Find where the given text appears and provide that cell's center as (X, Y) coordinate. 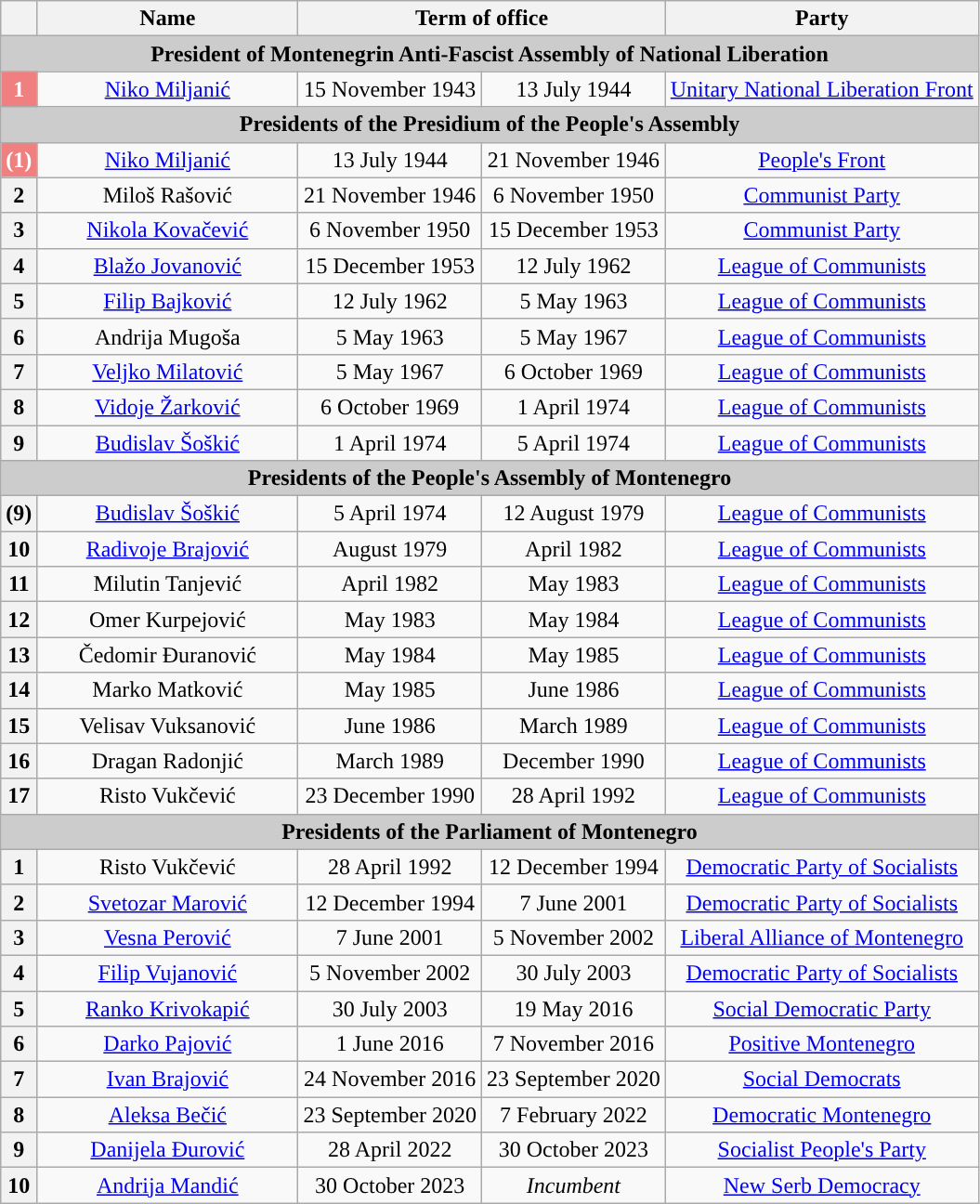
(9) (19, 514)
August 1979 (390, 549)
12 (19, 620)
Marko Matković (167, 690)
Unitary National Liberation Front (821, 89)
Miloš Rašović (167, 195)
Social Democrats (821, 1080)
7 February 2022 (574, 1115)
Presidents of the Presidium of the People's Assembly (490, 124)
12 August 1979 (574, 514)
Filip Bajković (167, 301)
Party (821, 19)
Milutin Tanjević (167, 584)
1 June 2016 (390, 1044)
Omer Kurpejović (167, 620)
16 (19, 761)
Vesna Perović (167, 937)
Velisav Vuksanović (167, 726)
Liberal Alliance of Montenegro (821, 937)
15 November 1943 (390, 89)
Positive Montenegro (821, 1044)
15 (19, 726)
Socialist People's Party (821, 1150)
Andrija Mandić (167, 1185)
11 (19, 584)
Nikola Kovačević (167, 230)
Čedomir Đuranović (167, 655)
Vidoje Žarković (167, 407)
Name (167, 19)
Incumbent (574, 1185)
Democratic Montenegro (821, 1115)
Presidents of the People's Assembly of Montenegro (490, 478)
President of Montenegrin Anti-Fascist Assembly of National Liberation (490, 54)
23 December 1990 (390, 796)
(1) (19, 160)
Danijela Đurović (167, 1150)
28 April 2022 (390, 1150)
Term of office (481, 19)
People's Front (821, 160)
December 1990 (574, 761)
Dragan Radonjić (167, 761)
Aleksa Bečić (167, 1115)
Andrija Mugoša (167, 336)
19 May 2016 (574, 1008)
7 November 2016 (574, 1044)
New Serb Democracy (821, 1185)
Veljko Milatović (167, 372)
Svetozar Marović (167, 902)
Social Democratic Party (821, 1008)
Darko Pajović (167, 1044)
Ivan Brajović (167, 1080)
Ranko Krivokapić (167, 1008)
14 (19, 690)
13 (19, 655)
24 November 2016 (390, 1080)
17 (19, 796)
Blažo Jovanović (167, 266)
Filip Vujanović (167, 973)
Presidents of the Parliament of Montenegro (490, 831)
Radivoje Brajović (167, 549)
